Capture the cell that displays the provided text and extract its (x, y) central coordinate. 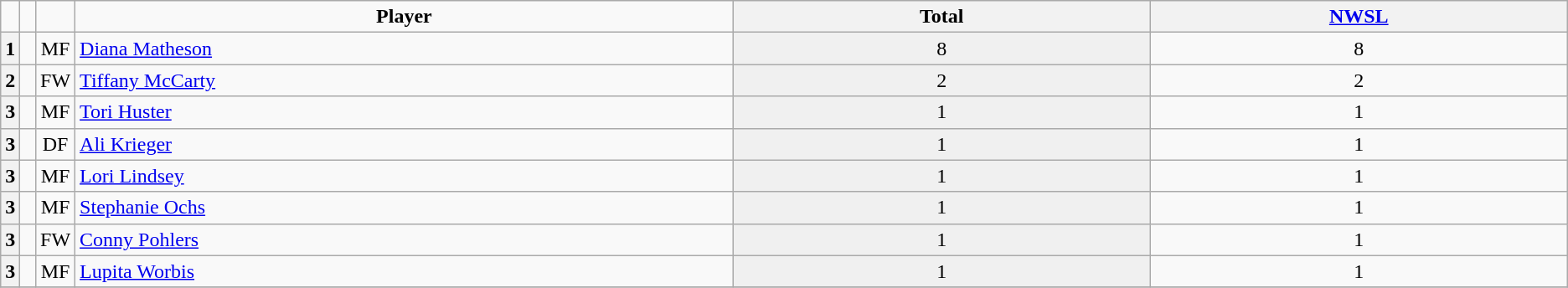
Lori Lindsey (405, 176)
Stephanie Ochs (405, 208)
Ali Krieger (405, 144)
Tiffany McCarty (405, 80)
Lupita Worbis (405, 271)
DF (55, 144)
Diana Matheson (405, 49)
Total (941, 17)
NWSL (1359, 17)
Player (405, 17)
Tori Huster (405, 112)
Conny Pohlers (405, 239)
